Capture the cell that displays the provided text and extract its [x, y] central coordinate. 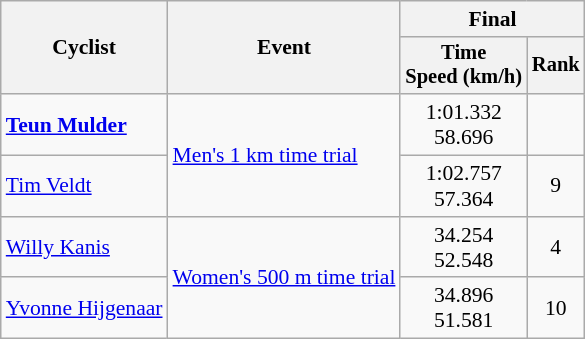
TimeSpeed (km/h) [464, 66]
Event [284, 48]
1:01.33258.696 [464, 124]
34.89651.581 [464, 308]
4 [556, 248]
Final [492, 19]
34.25452.548 [464, 248]
Men's 1 km time trial [284, 155]
Rank [556, 66]
1:02.75757.364 [464, 186]
10 [556, 308]
Willy Kanis [84, 248]
9 [556, 186]
Cyclist [84, 48]
Women's 500 m time trial [284, 278]
Teun Mulder [84, 124]
Tim Veldt [84, 186]
Yvonne Hijgenaar [84, 308]
